Scan for the cell matching the given text and deliver its (x, y) coordinate at center. 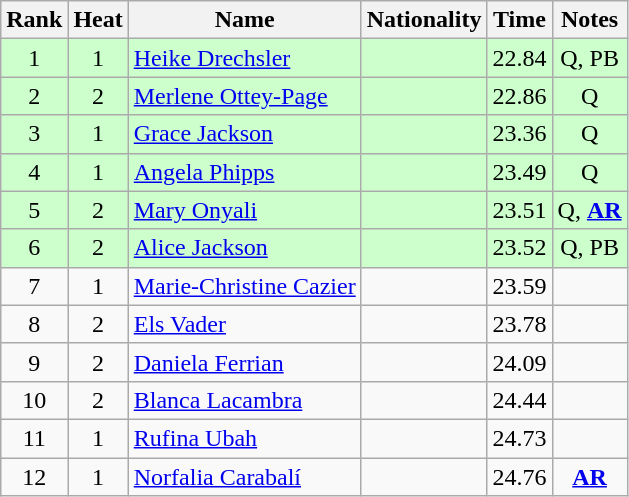
Merlene Ottey-Page (244, 96)
23.52 (520, 248)
23.51 (520, 210)
Daniela Ferrian (244, 362)
Mary Onyali (244, 210)
24.76 (520, 477)
12 (34, 477)
23.78 (520, 324)
22.86 (520, 96)
5 (34, 210)
Name (244, 20)
Notes (590, 20)
Grace Jackson (244, 134)
Time (520, 20)
Rufina Ubah (244, 438)
Marie-Christine Cazier (244, 286)
23.49 (520, 172)
24.44 (520, 400)
24.73 (520, 438)
7 (34, 286)
Q, AR (590, 210)
9 (34, 362)
Blanca Lacambra (244, 400)
3 (34, 134)
Norfalia Carabalí (244, 477)
AR (590, 477)
Nationality (424, 20)
11 (34, 438)
24.09 (520, 362)
23.59 (520, 286)
4 (34, 172)
22.84 (520, 58)
6 (34, 248)
Heat (98, 20)
Heike Drechsler (244, 58)
Els Vader (244, 324)
8 (34, 324)
23.36 (520, 134)
Alice Jackson (244, 248)
10 (34, 400)
Angela Phipps (244, 172)
Rank (34, 20)
